Find where the given text appears and provide that cell's center as (X, Y) coordinate. 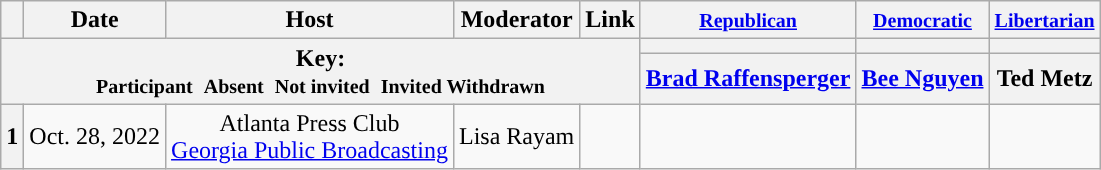
Oct. 28, 2022 (95, 136)
Key: Participant Absent Not invited Invited Withdrawn (321, 72)
Date (95, 20)
1 (12, 136)
Ted Metz (1044, 78)
Democratic (922, 20)
Bee Nguyen (922, 78)
Brad Raffensperger (748, 78)
Host (310, 20)
Libertarian (1044, 20)
Lisa Rayam (516, 136)
Link (610, 20)
Republican (748, 20)
Moderator (516, 20)
Atlanta Press ClubGeorgia Public Broadcasting (310, 136)
